For the text-containing cell, return its midpoint in [X, Y] coordinate format. 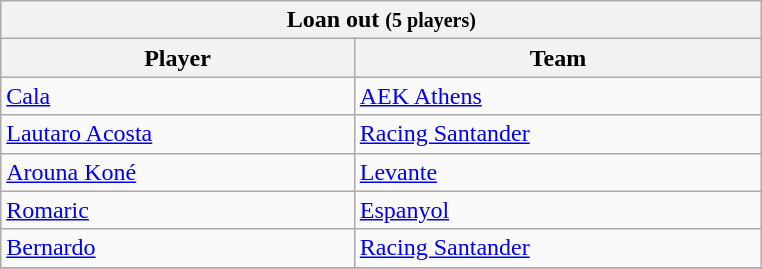
Espanyol [558, 210]
Player [178, 58]
Lautaro Acosta [178, 134]
Levante [558, 172]
Arouna Koné [178, 172]
Bernardo [178, 248]
Romaric [178, 210]
Loan out (5 players) [382, 20]
Team [558, 58]
AEK Athens [558, 96]
Cala [178, 96]
